Identify which cell holds the provided text, then report its (X, Y) central coordinate. 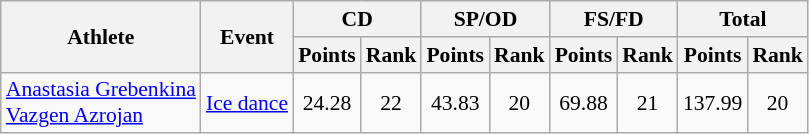
SP/OD (485, 19)
CD (357, 19)
Ice dance (247, 102)
21 (648, 102)
137.99 (712, 102)
43.83 (455, 102)
Anastasia GrebenkinaVazgen Azrojan (101, 102)
FS/FD (614, 19)
Total (743, 19)
Event (247, 36)
22 (392, 102)
Athlete (101, 36)
24.28 (327, 102)
69.88 (584, 102)
